Return the [X, Y] coordinate for the center point of the cell that contains the specified text.  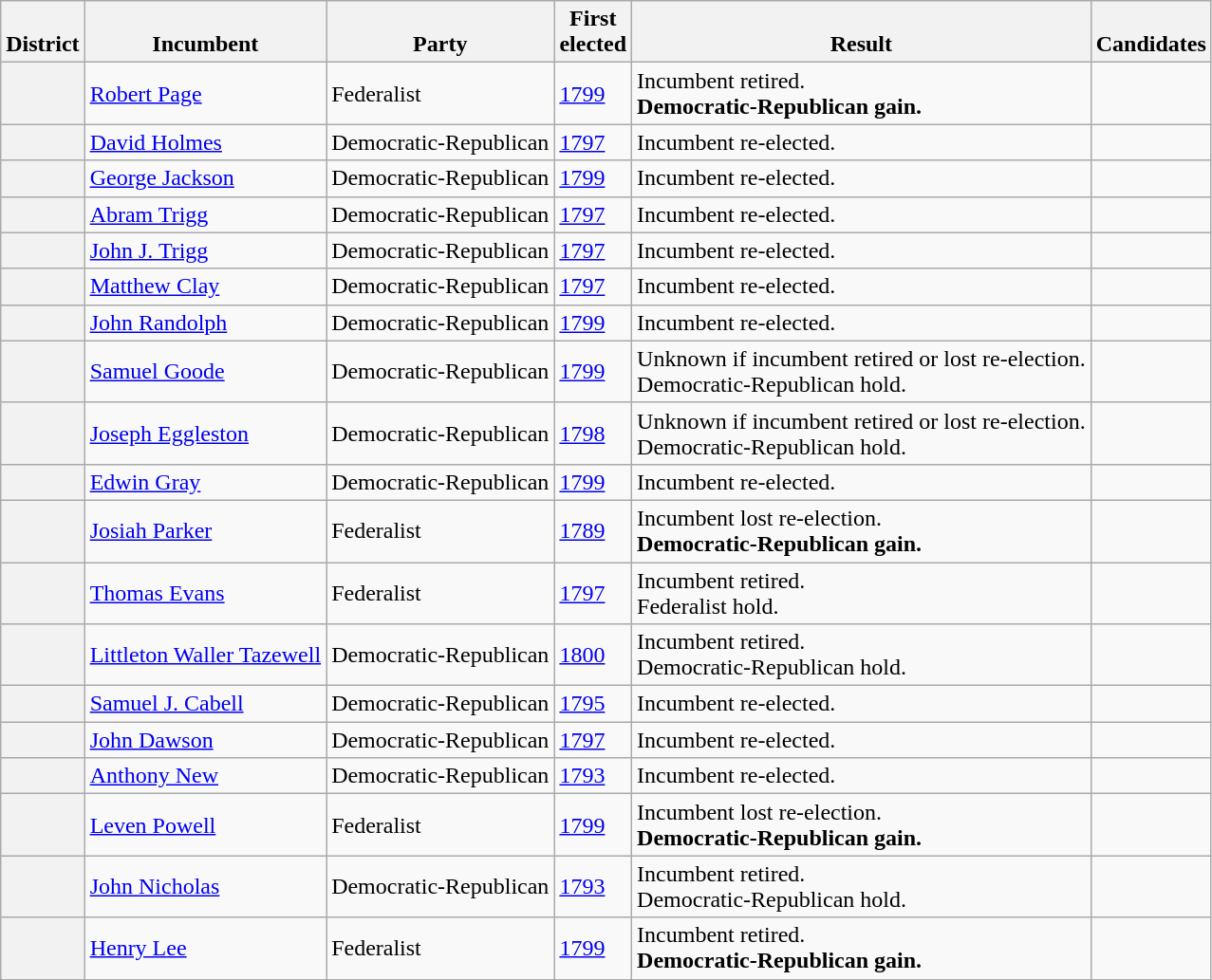
John J. Trigg [205, 250]
Candidates [1150, 32]
Anthony New [205, 776]
1789 [593, 531]
George Jackson [205, 178]
Thomas Evans [205, 592]
District [43, 32]
Henry Lee [205, 949]
1795 [593, 704]
Littleton Waller Tazewell [205, 655]
Leven Powell [205, 825]
John Randolph [205, 323]
Samuel J. Cabell [205, 704]
Party [440, 32]
Matthew Clay [205, 287]
Robert Page [205, 93]
John Dawson [205, 740]
Josiah Parker [205, 531]
1798 [593, 433]
Incumbent [205, 32]
1800 [593, 655]
Incumbent retired.Federalist hold. [862, 592]
Samuel Goode [205, 372]
Firstelected [593, 32]
Result [862, 32]
David Holmes [205, 142]
John Nicholas [205, 886]
Abram Trigg [205, 214]
Edwin Gray [205, 482]
Joseph Eggleston [205, 433]
